Return [x, y] of the center of cell containing provided text 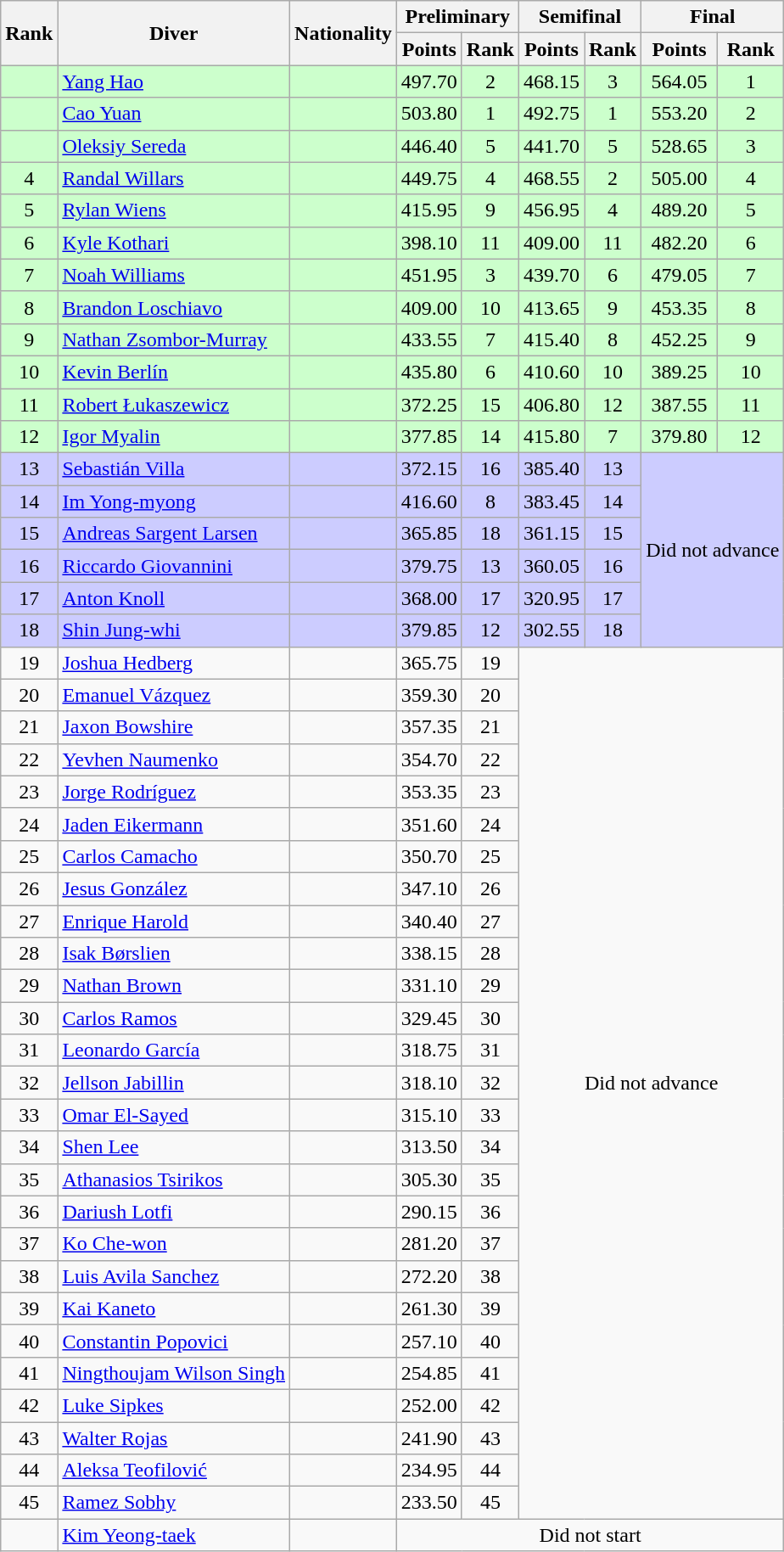
Igor Myalin [174, 437]
Did not start [591, 1535]
318.10 [429, 1083]
Ramez Sobhy [174, 1503]
261.30 [429, 1308]
415.95 [429, 210]
505.00 [680, 178]
383.45 [552, 501]
Anton Knoll [174, 598]
Dariush Lotfi [174, 1212]
Ko Che-won [174, 1244]
351.60 [429, 824]
368.00 [429, 598]
Brandon Loschiavo [174, 307]
Rylan Wiens [174, 210]
389.25 [680, 372]
Ningthoujam Wilson Singh [174, 1373]
Sebastián Villa [174, 469]
Omar El-Sayed [174, 1115]
Riccardo Giovannini [174, 566]
340.40 [429, 921]
Luis Avila Sanchez [174, 1276]
281.20 [429, 1244]
468.55 [552, 178]
329.45 [429, 1018]
233.50 [429, 1503]
Semifinal [580, 17]
Final [713, 17]
503.80 [429, 114]
Emanuel Vázquez [174, 695]
435.80 [429, 372]
441.70 [552, 146]
Robert Łukaszewicz [174, 405]
451.95 [429, 275]
482.20 [680, 243]
359.30 [429, 695]
564.05 [680, 81]
Kim Yeong-taek [174, 1535]
Isak Børslien [174, 954]
379.85 [429, 630]
479.05 [680, 275]
Nathan Brown [174, 986]
Nathan Zsombor-Murray [174, 339]
372.15 [429, 469]
379.75 [429, 566]
Luke Sipkes [174, 1405]
406.80 [552, 405]
Preliminary [457, 17]
Jaden Eikermann [174, 824]
350.70 [429, 856]
234.95 [429, 1471]
416.60 [429, 501]
347.10 [429, 888]
Shen Lee [174, 1147]
Diver [174, 33]
353.35 [429, 792]
241.90 [429, 1438]
Jellson Jabillin [174, 1083]
Andreas Sargent Larsen [174, 534]
453.35 [680, 307]
302.55 [552, 630]
361.15 [552, 534]
272.20 [429, 1276]
372.25 [429, 405]
410.60 [552, 372]
354.70 [429, 759]
Oleksiy Sereda [174, 146]
313.50 [429, 1147]
415.40 [552, 339]
365.75 [429, 663]
379.80 [680, 437]
Kyle Kothari [174, 243]
Noah Williams [174, 275]
Carlos Camacho [174, 856]
553.20 [680, 114]
Randal Willars [174, 178]
Enrique Harold [174, 921]
Joshua Hedberg [174, 663]
492.75 [552, 114]
315.10 [429, 1115]
Cao Yuan [174, 114]
305.30 [429, 1179]
433.55 [429, 339]
Carlos Ramos [174, 1018]
318.75 [429, 1051]
252.00 [429, 1405]
320.95 [552, 598]
Yevhen Naumenko [174, 759]
452.25 [680, 339]
360.05 [552, 566]
365.85 [429, 534]
Jesus González [174, 888]
Leonardo García [174, 1051]
Constantin Popovici [174, 1341]
415.80 [552, 437]
456.95 [552, 210]
Nationality [344, 33]
Yang Hao [174, 81]
377.85 [429, 437]
413.65 [552, 307]
290.15 [429, 1212]
439.70 [552, 275]
331.10 [429, 986]
257.10 [429, 1341]
398.10 [429, 243]
Kevin Berlín [174, 372]
Shin Jung-whi [174, 630]
Kai Kaneto [174, 1308]
Athanasios Tsirikos [174, 1179]
446.40 [429, 146]
Im Yong-myong [174, 501]
Walter Rojas [174, 1438]
449.75 [429, 178]
Jorge Rodríguez [174, 792]
497.70 [429, 81]
385.40 [552, 469]
254.85 [429, 1373]
338.15 [429, 954]
357.35 [429, 727]
Aleksa Teofilović [174, 1471]
387.55 [680, 405]
489.20 [680, 210]
Jaxon Bowshire [174, 727]
468.15 [552, 81]
528.65 [680, 146]
